Capture the cell that displays the provided text and extract its (X, Y) central coordinate. 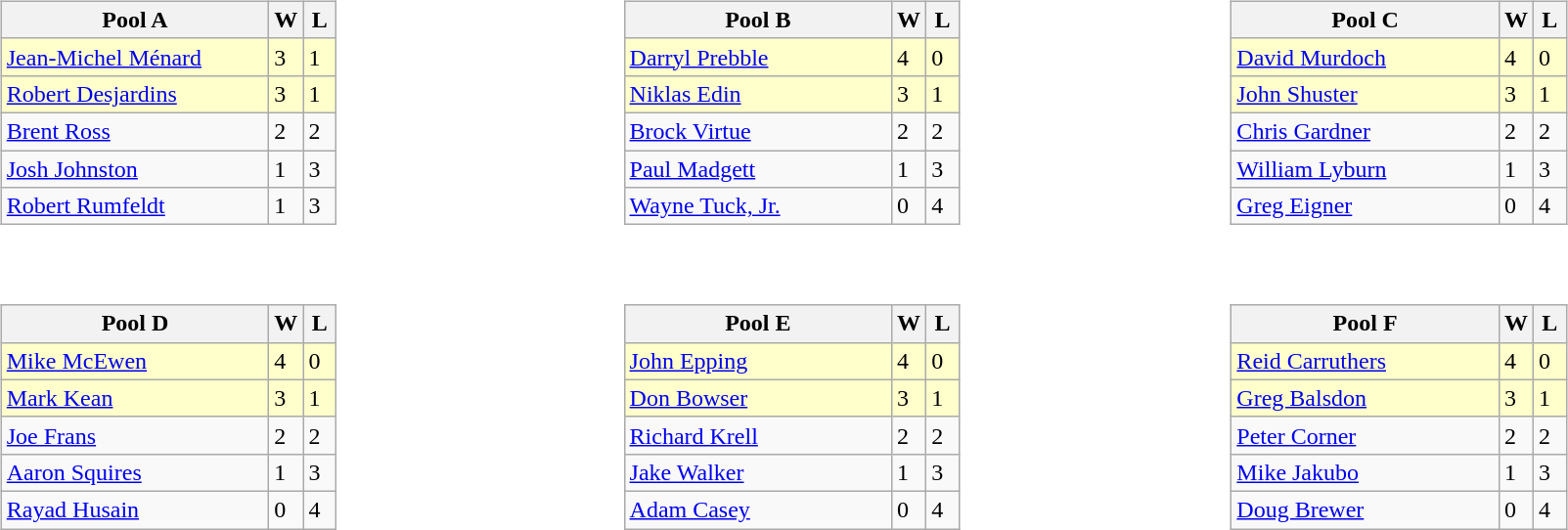
Joe Frans (135, 435)
Jake Walker (758, 472)
Rayad Husain (135, 509)
Pool F (1366, 324)
Doug Brewer (1366, 509)
Richard Krell (758, 435)
Reid Carruthers (1366, 361)
Mark Kean (135, 398)
Greg Eigner (1366, 206)
Wayne Tuck, Jr. (758, 206)
David Murdoch (1366, 57)
Chris Gardner (1366, 131)
Pool A (135, 20)
Brent Ross (135, 131)
Darryl Prebble (758, 57)
Pool C (1366, 20)
John Epping (758, 361)
Pool D (135, 324)
Mike Jakubo (1366, 472)
Paul Madgett (758, 169)
Robert Desjardins (135, 94)
Don Bowser (758, 398)
William Lyburn (1366, 169)
Pool B (758, 20)
John Shuster (1366, 94)
Greg Balsdon (1366, 398)
Niklas Edin (758, 94)
Mike McEwen (135, 361)
Robert Rumfeldt (135, 206)
Adam Casey (758, 509)
Peter Corner (1366, 435)
Jean-Michel Ménard (135, 57)
Pool E (758, 324)
Brock Virtue (758, 131)
Josh Johnston (135, 169)
Aaron Squires (135, 472)
